Determine the [X, Y] coordinate at the center of the cell enclosing the given text.  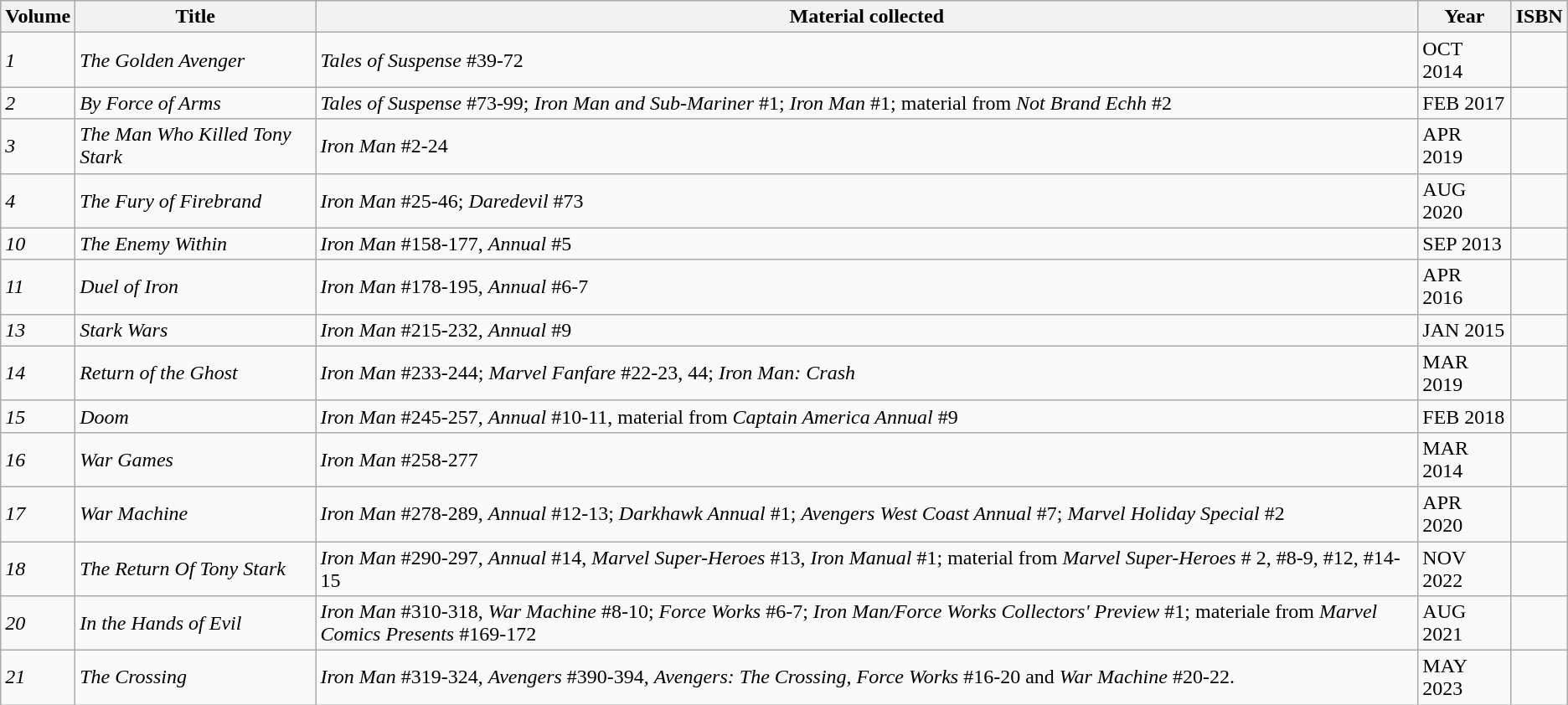
Year [1464, 17]
15 [39, 416]
MAY 2023 [1464, 678]
NOV 2022 [1464, 568]
AUG 2021 [1464, 623]
2 [39, 103]
The Return Of Tony Stark [196, 568]
ISBN [1540, 17]
The Enemy Within [196, 244]
The Golden Avenger [196, 60]
Iron Man #258-277 [867, 459]
Iron Man #245-257, Annual #10-11, material from Captain America Annual #9 [867, 416]
Iron Man #25-46; Daredevil #73 [867, 201]
Iron Man #2-24 [867, 146]
Iron Man #215-232, Annual #9 [867, 330]
APR 2016 [1464, 286]
3 [39, 146]
By Force of Arms [196, 103]
AUG 2020 [1464, 201]
Volume [39, 17]
Tales of Suspense #39-72 [867, 60]
Stark Wars [196, 330]
War Machine [196, 514]
18 [39, 568]
APR 2019 [1464, 146]
10 [39, 244]
JAN 2015 [1464, 330]
APR 2020 [1464, 514]
SEP 2013 [1464, 244]
Iron Man #233-244; Marvel Fanfare #22-23, 44; Iron Man: Crash [867, 373]
War Games [196, 459]
OCT 2014 [1464, 60]
Material collected [867, 17]
Iron Man #319-324, Avengers #390-394, Avengers: The Crossing, Force Works #16-20 and War Machine #20-22. [867, 678]
16 [39, 459]
Iron Man #278-289, Annual #12-13; Darkhawk Annual #1; Avengers West Coast Annual #7; Marvel Holiday Special #2 [867, 514]
14 [39, 373]
20 [39, 623]
4 [39, 201]
Iron Man #178-195, Annual #6-7 [867, 286]
11 [39, 286]
Title [196, 17]
Iron Man #310-318, War Machine #8-10; Force Works #6-7; Iron Man/Force Works Collectors' Preview #1; materiale from Marvel Comics Presents #169-172 [867, 623]
MAR 2019 [1464, 373]
MAR 2014 [1464, 459]
The Man Who Killed Tony Stark [196, 146]
21 [39, 678]
Return of the Ghost [196, 373]
Iron Man #158-177, Annual #5 [867, 244]
Tales of Suspense #73-99; Iron Man and Sub-Mariner #1; Iron Man #1; material from Not Brand Echh #2 [867, 103]
Iron Man #290-297, Annual #14, Marvel Super-Heroes #13, Iron Manual #1; material from Marvel Super-Heroes # 2, #8-9, #12, #14-15 [867, 568]
13 [39, 330]
The Fury of Firebrand [196, 201]
Doom [196, 416]
The Crossing [196, 678]
In the Hands of Evil [196, 623]
FEB 2018 [1464, 416]
FEB 2017 [1464, 103]
17 [39, 514]
Duel of Iron [196, 286]
1 [39, 60]
